Search for the cell housing the specified text and yield its [x, y] center coordinate. 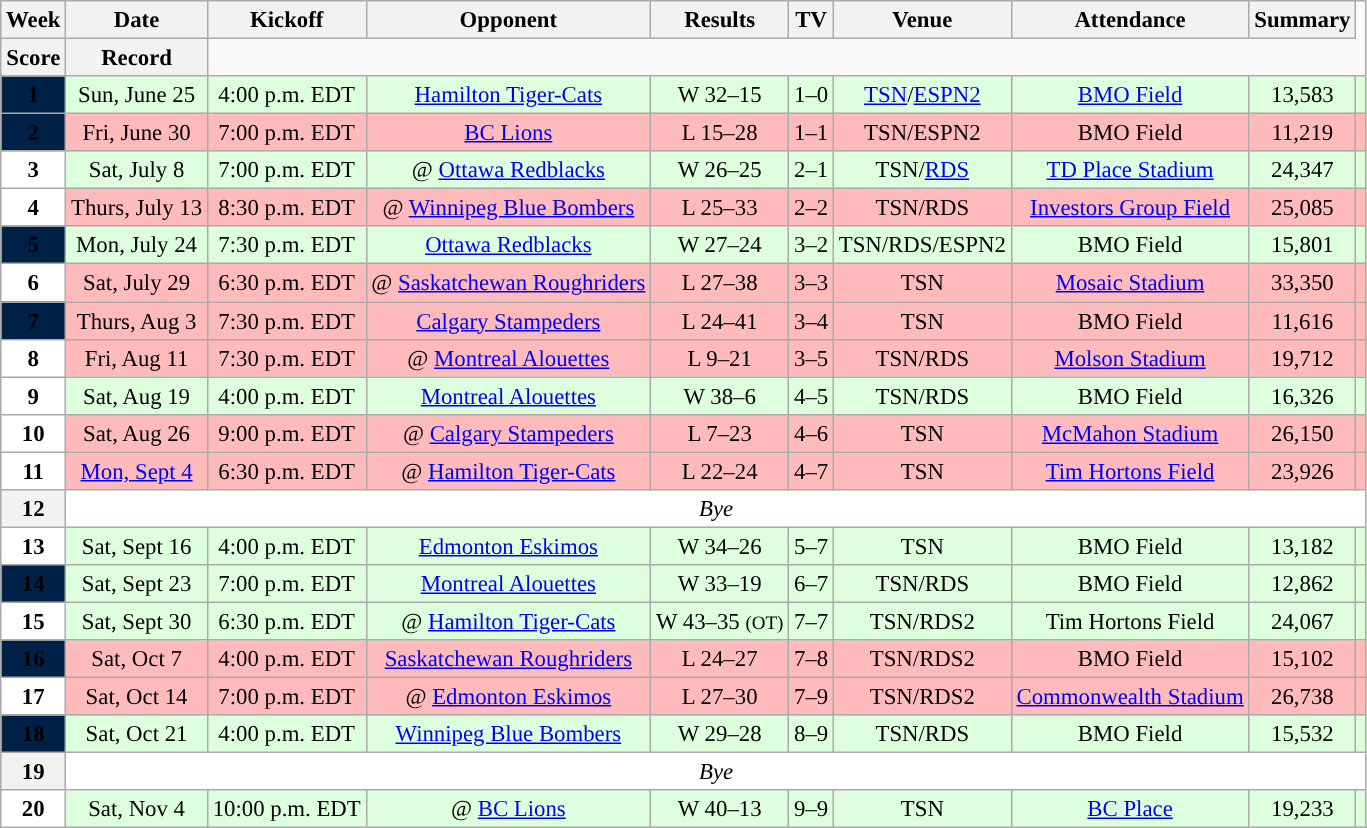
33,350 [1302, 283]
12,862 [1302, 584]
Calgary Stampeders [508, 321]
W 38–6 [720, 396]
Investors Group Field [1130, 208]
14 [34, 584]
19,712 [1302, 358]
Commonwealth Stadium [1130, 697]
Fri, Aug 11 [137, 358]
6–7 [812, 584]
W 43–35 (OT) [720, 621]
16 [34, 659]
24,067 [1302, 621]
11 [34, 471]
3–3 [812, 283]
2–1 [812, 170]
Summary [1302, 20]
L 24–27 [720, 659]
9:00 p.m. EDT [286, 433]
Sat, Oct 7 [137, 659]
TV [812, 20]
TSN/RDS/ESPN2 [922, 245]
@ Winnipeg Blue Bombers [508, 208]
Thurs, Aug 3 [137, 321]
L 27–30 [720, 697]
Mon, Sept 4 [137, 471]
BC Lions [508, 133]
Sat, Sept 23 [137, 584]
10 [34, 433]
Kickoff [286, 20]
BC Place [1130, 809]
L 7–23 [720, 433]
Thurs, July 13 [137, 208]
2 [34, 133]
W 32–15 [720, 95]
9 [34, 396]
L 24–41 [720, 321]
L 27–38 [720, 283]
15,801 [1302, 245]
Ottawa Redblacks [508, 245]
1–0 [812, 95]
16,326 [1302, 396]
17 [34, 697]
@ Calgary Stampeders [508, 433]
Winnipeg Blue Bombers [508, 734]
Mon, July 24 [137, 245]
Sat, July 29 [137, 283]
26,738 [1302, 697]
L 9–21 [720, 358]
Results [720, 20]
Score [34, 58]
W 27–24 [720, 245]
2–2 [812, 208]
11,616 [1302, 321]
Record [137, 58]
8:30 p.m. EDT [286, 208]
W 34–26 [720, 546]
18 [34, 734]
W 33–19 [720, 584]
Fri, June 30 [137, 133]
5 [34, 245]
7 [34, 321]
Molson Stadium [1130, 358]
L 25–33 [720, 208]
7–9 [812, 697]
25,085 [1302, 208]
Attendance [1130, 20]
10:00 p.m. EDT [286, 809]
@ Ottawa Redblacks [508, 170]
1 [34, 95]
15 [34, 621]
Hamilton Tiger-Cats [508, 95]
4–5 [812, 396]
13,182 [1302, 546]
W 29–28 [720, 734]
Sat, Sept 16 [137, 546]
3–5 [812, 358]
3–2 [812, 245]
6 [34, 283]
3–4 [812, 321]
@ Montreal Alouettes [508, 358]
19 [34, 772]
Sat, Aug 26 [137, 433]
11,219 [1302, 133]
8–9 [812, 734]
4–7 [812, 471]
15,532 [1302, 734]
Edmonton Eskimos [508, 546]
19,233 [1302, 809]
9–9 [812, 809]
13,583 [1302, 95]
Sat, Oct 21 [137, 734]
Venue [922, 20]
Sat, July 8 [137, 170]
Sat, Sept 30 [137, 621]
Sat, Nov 4 [137, 809]
Week [34, 20]
L 22–24 [720, 471]
W 40–13 [720, 809]
8 [34, 358]
7–8 [812, 659]
Opponent [508, 20]
W 26–25 [720, 170]
Sat, Oct 14 [137, 697]
15,102 [1302, 659]
23,926 [1302, 471]
24,347 [1302, 170]
13 [34, 546]
26,150 [1302, 433]
@ Edmonton Eskimos [508, 697]
Sat, Aug 19 [137, 396]
4 [34, 208]
20 [34, 809]
1–1 [812, 133]
Date [137, 20]
McMahon Stadium [1130, 433]
4–6 [812, 433]
@ Saskatchewan Roughriders [508, 283]
Mosaic Stadium [1130, 283]
@ BC Lions [508, 809]
7–7 [812, 621]
L 15–28 [720, 133]
12 [34, 509]
Saskatchewan Roughriders [508, 659]
TD Place Stadium [1130, 170]
3 [34, 170]
Sun, June 25 [137, 95]
5–7 [812, 546]
